For the text-containing cell, return its midpoint in [x, y] coordinate format. 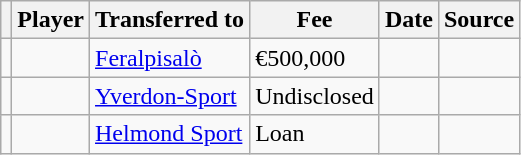
Loan [315, 134]
Helmond Sport [170, 134]
Player [51, 20]
Source [478, 20]
Fee [315, 20]
Yverdon-Sport [170, 96]
Undisclosed [315, 96]
Date [408, 20]
€500,000 [315, 58]
Transferred to [170, 20]
Feralpisalò [170, 58]
